For the text-containing cell, return its midpoint in [X, Y] coordinate format. 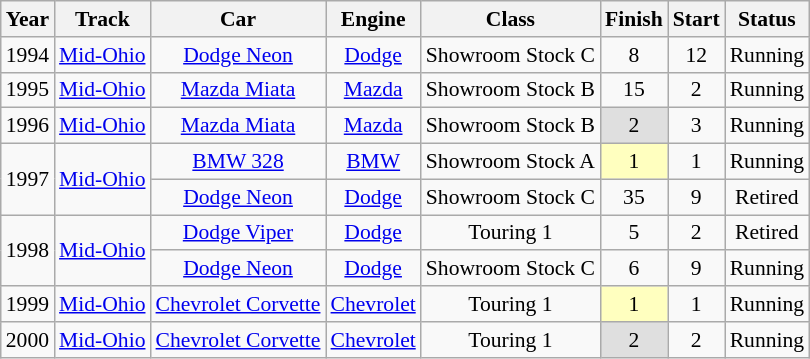
1998 [28, 250]
1994 [28, 55]
15 [634, 90]
1997 [28, 180]
BMW 328 [238, 162]
3 [696, 126]
Year [28, 19]
1995 [28, 90]
8 [634, 55]
2000 [28, 340]
Showroom Stock A [510, 162]
1999 [28, 304]
Dodge Viper [238, 233]
12 [696, 55]
BMW [374, 162]
Class [510, 19]
Start [696, 19]
6 [634, 269]
Engine [374, 19]
Car [238, 19]
Finish [634, 19]
Track [102, 19]
35 [634, 197]
1996 [28, 126]
Status [767, 19]
5 [634, 233]
